Determine the [x, y] coordinate at the center of the cell enclosing the given text.  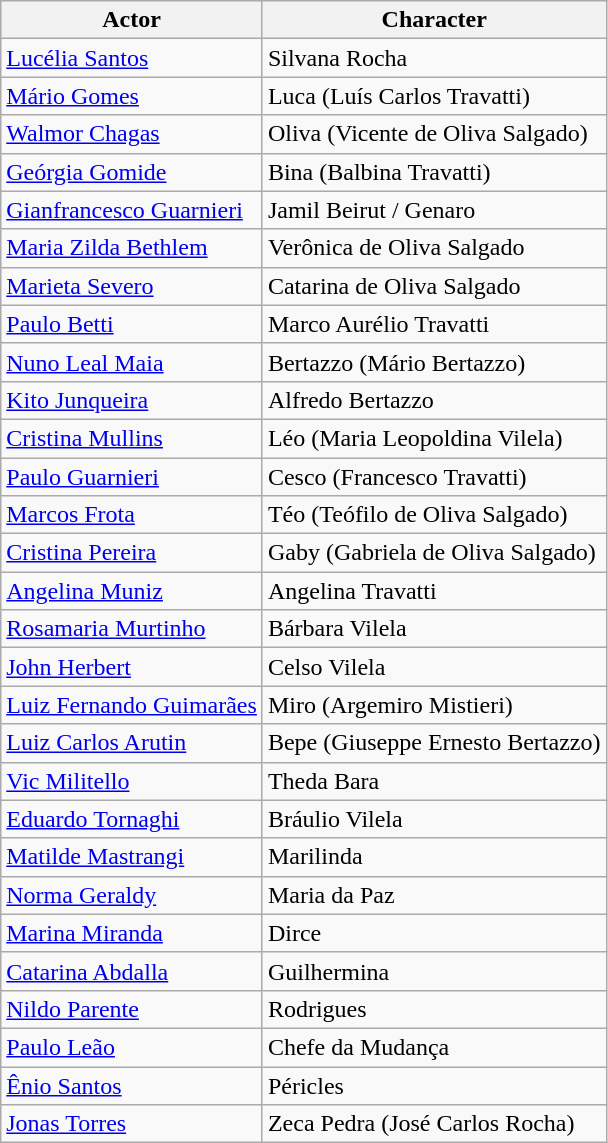
Rosamaria Murtinho [132, 629]
Silvana Rocha [434, 58]
Marcos Frota [132, 515]
Guilhermina [434, 971]
Alfredo Bertazzo [434, 400]
Gaby (Gabriela de Oliva Salgado) [434, 553]
Ênio Santos [132, 1085]
Marina Miranda [132, 933]
Maria da Paz [434, 895]
Vic Militello [132, 781]
Jonas Torres [132, 1124]
Paulo Betti [132, 324]
Marco Aurélio Travatti [434, 324]
Walmor Chagas [132, 134]
Luiz Fernando Guimarães [132, 705]
Bina (Balbina Travatti) [434, 172]
Chefe da Mudança [434, 1047]
Nildo Parente [132, 1009]
Bertazzo (Mário Bertazzo) [434, 362]
Luiz Carlos Arutin [132, 743]
Theda Bara [434, 781]
Péricles [434, 1085]
Angelina Travatti [434, 591]
Catarina Abdalla [132, 971]
Oliva (Vicente de Oliva Salgado) [434, 134]
Paulo Leão [132, 1047]
Maria Zilda Bethlem [132, 248]
Miro (Argemiro Mistieri) [434, 705]
Paulo Guarnieri [132, 477]
Cristina Mullins [132, 438]
Cesco (Francesco Travatti) [434, 477]
Nuno Leal Maia [132, 362]
Norma Geraldy [132, 895]
Geórgia Gomide [132, 172]
Catarina de Oliva Salgado [434, 286]
Bráulio Vilela [434, 819]
Marieta Severo [132, 286]
Kito Junqueira [132, 400]
Dirce [434, 933]
Mário Gomes [132, 96]
Bárbara Vilela [434, 629]
Celso Vilela [434, 667]
Actor [132, 20]
Eduardo Tornaghi [132, 819]
Angelina Muniz [132, 591]
Matilde Mastrangi [132, 857]
Gianfrancesco Guarnieri [132, 210]
Rodrigues [434, 1009]
Bepe (Giuseppe Ernesto Bertazzo) [434, 743]
Zeca Pedra (José Carlos Rocha) [434, 1124]
Jamil Beirut / Genaro [434, 210]
Cristina Pereira [132, 553]
Verônica de Oliva Salgado [434, 248]
Luca (Luís Carlos Travatti) [434, 96]
John Herbert [132, 667]
Téo (Teófilo de Oliva Salgado) [434, 515]
Marilinda [434, 857]
Léo (Maria Leopoldina Vilela) [434, 438]
Lucélia Santos [132, 58]
Character [434, 20]
